Extract the [x, y] coordinate from the center of the cell holding the provided text.  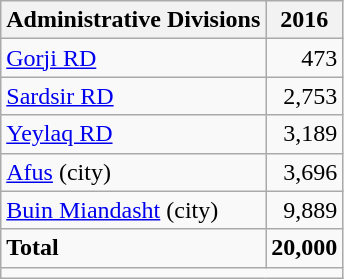
3,189 [304, 134]
2016 [304, 20]
473 [304, 58]
20,000 [304, 248]
9,889 [304, 210]
Gorji RD [134, 58]
Total [134, 248]
2,753 [304, 96]
Yeylaq RD [134, 134]
Administrative Divisions [134, 20]
Buin Miandasht (city) [134, 210]
3,696 [304, 172]
Sardsir RD [134, 96]
Afus (city) [134, 172]
